Identify which cell holds the provided text, then report its (X, Y) central coordinate. 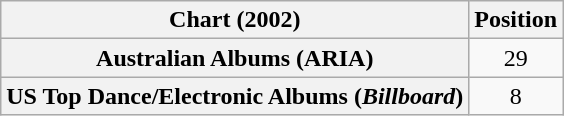
Australian Albums (ARIA) (235, 58)
Position (516, 20)
US Top Dance/Electronic Albums (Billboard) (235, 96)
Chart (2002) (235, 20)
8 (516, 96)
29 (516, 58)
